Identify which cell holds the provided text, then report its (X, Y) central coordinate. 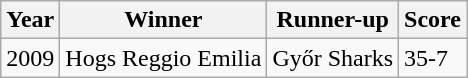
2009 (30, 58)
Runner-up (333, 20)
Year (30, 20)
Winner (164, 20)
Hogs Reggio Emilia (164, 58)
Score (433, 20)
35-7 (433, 58)
Győr Sharks (333, 58)
